Locate the cell with the specified text and output its [X, Y] center coordinate. 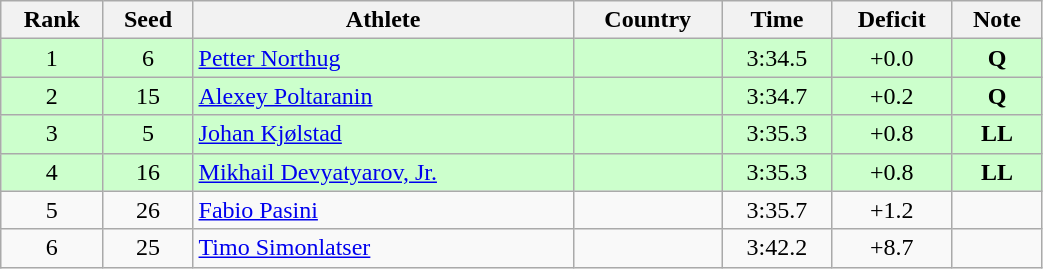
3:35.7 [776, 210]
Deficit [892, 20]
Petter Northug [383, 58]
Rank [52, 20]
Athlete [383, 20]
1 [52, 58]
Time [776, 20]
Country [648, 20]
16 [148, 172]
Timo Simonlatser [383, 248]
2 [52, 96]
Note [997, 20]
Fabio Pasini [383, 210]
Mikhail Devyatyarov, Jr. [383, 172]
3:42.2 [776, 248]
4 [52, 172]
3:34.7 [776, 96]
25 [148, 248]
Seed [148, 20]
26 [148, 210]
3 [52, 134]
+0.0 [892, 58]
+0.2 [892, 96]
+1.2 [892, 210]
+8.7 [892, 248]
15 [148, 96]
Johan Kjølstad [383, 134]
Alexey Poltaranin [383, 96]
3:34.5 [776, 58]
